Find where the given text appears and provide that cell's center as (X, Y) coordinate. 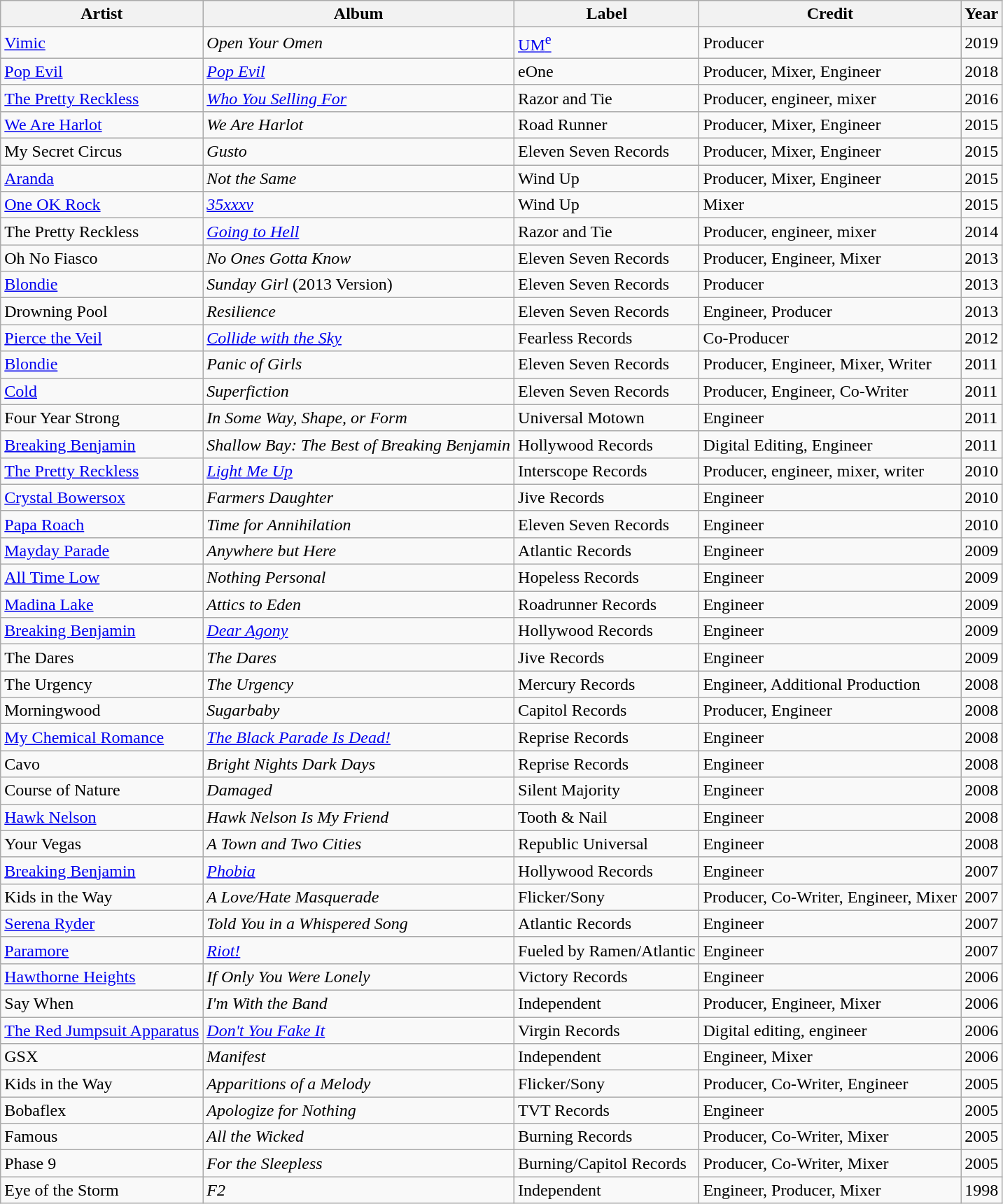
Universal Motown (607, 418)
Burning/Capitol Records (607, 1163)
Producer, Engineer (830, 711)
Digital editing, engineer (830, 1031)
Road Runner (607, 125)
Madina Lake (102, 604)
Told You in a Whispered Song (358, 923)
Label (607, 14)
Hawk Nelson Is My Friend (358, 817)
Fearless Records (607, 338)
Phase 9 (102, 1163)
Co-Producer (830, 338)
One OK Rock (102, 205)
Silent Majority (607, 791)
2012 (981, 338)
Drowning Pool (102, 311)
Producer, Co-Writer, Engineer (830, 1084)
Not the Same (358, 178)
Virgin Records (607, 1031)
Don't You Fake It (358, 1031)
All the Wicked (358, 1137)
No Ones Gotta Know (358, 258)
In Some Way, Shape, or Form (358, 418)
Shallow Bay: The Best of Breaking Benjamin (358, 444)
Engineer, Additional Production (830, 684)
Republic Universal (607, 844)
The Black Parade Is Dead! (358, 737)
Light Me Up (358, 471)
Dear Agony (358, 631)
Tooth & Nail (607, 817)
Engineer, Producer (830, 311)
Interscope Records (607, 471)
Eye of the Storm (102, 1190)
Cavo (102, 764)
Apologize for Nothing (358, 1110)
A Town and Two Cities (358, 844)
Mercury Records (607, 684)
2018 (981, 71)
I'm With the Band (358, 1004)
Sunday Girl (2013 Version) (358, 285)
Album (358, 14)
Attics to Eden (358, 604)
Victory Records (607, 977)
Producer, Co-Writer, Engineer, Mixer (830, 897)
For the Sleepless (358, 1163)
Time for Annihilation (358, 524)
Cold (102, 391)
Crystal Bowersox (102, 497)
TVT Records (607, 1110)
Manifest (358, 1057)
eOne (607, 71)
1998 (981, 1190)
Morningwood (102, 711)
Engineer, Mixer (830, 1057)
35xxxv (358, 205)
Mixer (830, 205)
Producer, Engineer, Mixer, Writer (830, 364)
Producer, Engineer, Co-Writer (830, 391)
Paramore (102, 950)
Burning Records (607, 1137)
GSX (102, 1057)
F2 (358, 1190)
Farmers Daughter (358, 497)
Aranda (102, 178)
If Only You Were Lonely (358, 977)
Going to Hell (358, 232)
Year (981, 14)
Mayday Parade (102, 551)
Fueled by Ramen/Atlantic (607, 950)
Pierce the Veil (102, 338)
Artist (102, 14)
Panic of Girls (358, 364)
Oh No Fiasco (102, 258)
2019 (981, 43)
Say When (102, 1004)
Producer, engineer, mixer, writer (830, 471)
Damaged (358, 791)
Collide with the Sky (358, 338)
Open Your Omen (358, 43)
Roadrunner Records (607, 604)
Hawk Nelson (102, 817)
Sugarbaby (358, 711)
Bright Nights Dark Days (358, 764)
Phobia (358, 870)
Course of Nature (102, 791)
Hawthorne Heights (102, 977)
Papa Roach (102, 524)
Who You Selling For (358, 98)
Bobaflex (102, 1110)
Vimic (102, 43)
Four Year Strong (102, 418)
Anywhere but Here (358, 551)
Digital Editing, Engineer (830, 444)
Riot! (358, 950)
Nothing Personal (358, 578)
Gusto (358, 152)
Hopeless Records (607, 578)
All Time Low (102, 578)
Superfiction (358, 391)
My Chemical Romance (102, 737)
UMe (607, 43)
Capitol Records (607, 711)
A Love/Hate Masquerade (358, 897)
2014 (981, 232)
Engineer, Producer, Mixer (830, 1190)
Serena Ryder (102, 923)
Credit (830, 14)
Famous (102, 1137)
The Red Jumpsuit Apparatus (102, 1031)
Your Vegas (102, 844)
2016 (981, 98)
My Secret Circus (102, 152)
Apparitions of a Melody (358, 1084)
Resilience (358, 311)
